Search for the cell housing the specified text and yield its [X, Y] center coordinate. 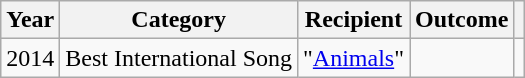
2014 [30, 58]
"Animals" [354, 58]
Best International Song [179, 58]
Recipient [354, 20]
Year [30, 20]
Outcome [462, 20]
Category [179, 20]
